Detect which cell encompasses the target text, then output its (X, Y) center coordinate. 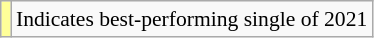
Indicates best-performing single of 2021 (192, 19)
